For the text-containing cell, return its midpoint in (X, Y) coordinate format. 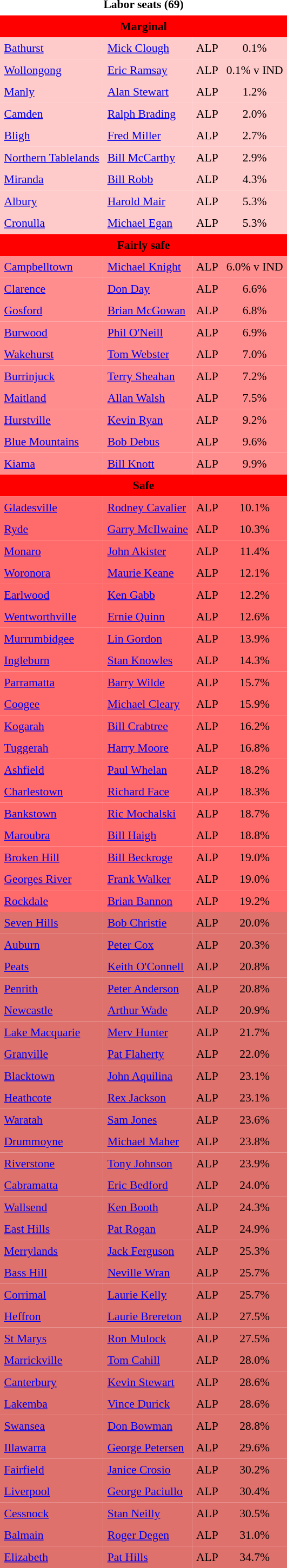
22.0% (255, 1054)
Tom Webster (148, 354)
16.8% (255, 748)
Laurie Brereton (148, 1316)
Wallsend (52, 1207)
Liverpool (52, 1491)
Michael Maher (148, 1141)
14.3% (255, 660)
18.7% (255, 813)
Kiama (52, 463)
Gosford (52, 310)
Roger Degen (148, 1535)
Campbelltown (52, 267)
6.9% (255, 332)
Coogee (52, 704)
Manly (52, 92)
12.2% (255, 594)
Peter Anderson (148, 988)
Don Bowman (148, 1425)
Swansea (52, 1425)
Burwood (52, 332)
Kevin Stewart (148, 1382)
Barry Wilde (148, 682)
25.3% (255, 1251)
24.0% (255, 1185)
Arthur Wade (148, 1010)
Burrinjuck (52, 376)
Gladesville (52, 507)
Wentworthville (52, 617)
Auburn (52, 944)
4.3% (255, 179)
Charlestown (52, 792)
Waratah (52, 1119)
16.2% (255, 726)
Tom Cahill (148, 1360)
Lin Gordon (148, 638)
Elizabeth (52, 1557)
30.2% (255, 1469)
Bob Christie (148, 923)
Neville Wran (148, 1273)
Heathcote (52, 1098)
Ralph Brading (148, 113)
Ken Gabb (148, 594)
East Hills (52, 1229)
Georges River (52, 879)
34.7% (255, 1557)
Riverstone (52, 1163)
Bill Knott (148, 463)
Ryde (52, 529)
Broken Hill (52, 857)
Balmain (52, 1535)
Lakemba (52, 1404)
Paul Whelan (148, 769)
Stan Neilly (148, 1513)
Marginal (144, 26)
Cronulla (52, 223)
6.6% (255, 288)
19.2% (255, 901)
1.2% (255, 92)
Bill Crabtree (148, 726)
Hurstville (52, 420)
Frank Walker (148, 879)
Newcastle (52, 1010)
Safe (144, 485)
Sam Jones (148, 1119)
Alan Stewart (148, 92)
Kevin Ryan (148, 420)
Tony Johnson (148, 1163)
Michael Knight (148, 267)
13.9% (255, 638)
Wollongong (52, 70)
Albury (52, 201)
Pat Hills (148, 1557)
Pat Flaherty (148, 1054)
Merv Hunter (148, 1032)
Fairfield (52, 1469)
Michael Egan (148, 223)
Fairly safe (144, 245)
Drummoyne (52, 1141)
9.9% (255, 463)
Vince Durick (148, 1404)
24.3% (255, 1207)
Bill Robb (148, 179)
Rodney Cavalier (148, 507)
7.5% (255, 398)
31.0% (255, 1535)
John Akister (148, 551)
Jack Ferguson (148, 1251)
Phil O'Neill (148, 332)
Brian Bannon (148, 901)
20.9% (255, 1010)
7.2% (255, 376)
Laurie Kelly (148, 1294)
John Aquilina (148, 1076)
Rex Jackson (148, 1098)
Canterbury (52, 1382)
7.0% (255, 354)
Peats (52, 967)
Monaro (52, 551)
Bathurst (52, 48)
Mick Clough (148, 48)
Blacktown (52, 1076)
28.8% (255, 1425)
Cabramatta (52, 1185)
12.1% (255, 573)
Seven Hills (52, 923)
6.8% (255, 310)
Illawarra (52, 1448)
Allan Walsh (148, 398)
Maroubra (52, 835)
0.1% v IND (255, 70)
24.9% (255, 1229)
Richard Face (148, 792)
15.9% (255, 704)
Clarence (52, 288)
Camden (52, 113)
29.6% (255, 1448)
10.1% (255, 507)
Stan Knowles (148, 660)
Lake Macquarie (52, 1032)
Northern Tablelands (52, 157)
6.0% v IND (255, 267)
Pat Rogan (148, 1229)
2.0% (255, 113)
30.4% (255, 1491)
Ashfield (52, 769)
Cessnock (52, 1513)
18.8% (255, 835)
Maurie Keane (148, 573)
Miranda (52, 179)
Eric Ramsay (148, 70)
Eric Bedford (148, 1185)
Woronora (52, 573)
Keith O'Connell (148, 967)
Corrimal (52, 1294)
Heffron (52, 1316)
Harold Mair (148, 201)
Marrickville (52, 1360)
Tuggerah (52, 748)
Bill McCarthy (148, 157)
Earlwood (52, 594)
Don Day (148, 288)
St Marys (52, 1338)
Ingleburn (52, 660)
12.6% (255, 617)
2.9% (255, 157)
Maitland (52, 398)
Brian McGowan (148, 310)
Ernie Quinn (148, 617)
2.7% (255, 136)
Bankstown (52, 813)
Wakehurst (52, 354)
Peter Cox (148, 944)
Michael Cleary (148, 704)
9.2% (255, 420)
0.1% (255, 48)
Harry Moore (148, 748)
23.6% (255, 1119)
Bass Hill (52, 1273)
30.5% (255, 1513)
Granville (52, 1054)
Ron Mulock (148, 1338)
Kogarah (52, 726)
Rockdale (52, 901)
Parramatta (52, 682)
20.0% (255, 923)
18.2% (255, 769)
Bob Debus (148, 442)
Fred Miller (148, 136)
Penrith (52, 988)
21.7% (255, 1032)
Janice Crosio (148, 1469)
George Petersen (148, 1448)
Merrylands (52, 1251)
9.6% (255, 442)
15.7% (255, 682)
Murrumbidgee (52, 638)
10.3% (255, 529)
28.0% (255, 1360)
Bligh (52, 136)
20.3% (255, 944)
11.4% (255, 551)
Ric Mochalski (148, 813)
George Paciullo (148, 1491)
Bill Beckroge (148, 857)
Ken Booth (148, 1207)
18.3% (255, 792)
23.9% (255, 1163)
Terry Sheahan (148, 376)
Blue Mountains (52, 442)
23.8% (255, 1141)
Garry McIlwaine (148, 529)
Bill Haigh (148, 835)
